Find where the given text appears and provide that cell's center as [X, Y] coordinate. 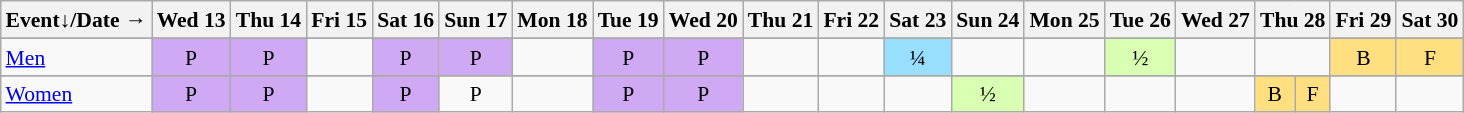
Sat 23 [918, 20]
Thu 14 [269, 20]
Men [76, 56]
¼ [918, 56]
Sat 30 [1430, 20]
Women [76, 94]
Sun 17 [476, 20]
Fri 15 [339, 20]
Wed 13 [192, 20]
Tue 26 [1140, 20]
Tue 19 [628, 20]
Sat 16 [406, 20]
Fri 22 [851, 20]
Thu 21 [781, 20]
Mon 25 [1064, 20]
Event↓/Date → [76, 20]
Thu 28 [1293, 20]
Wed 20 [704, 20]
Fri 29 [1363, 20]
Mon 18 [552, 20]
Sun 24 [988, 20]
Wed 27 [1216, 20]
